Return [X, Y] of the center of cell containing provided text 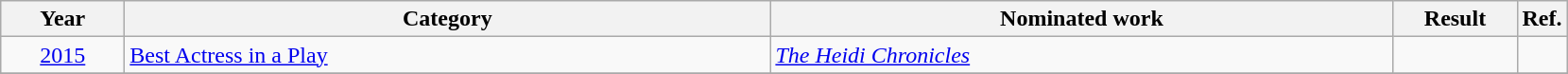
Best Actress in a Play [448, 55]
Result [1456, 19]
The Heidi Chronicles [1081, 55]
Ref. [1542, 19]
Nominated work [1081, 19]
Category [448, 19]
2015 [62, 55]
Year [62, 19]
